Provide the (x, y) coordinate of the cell's center where the given text is located.  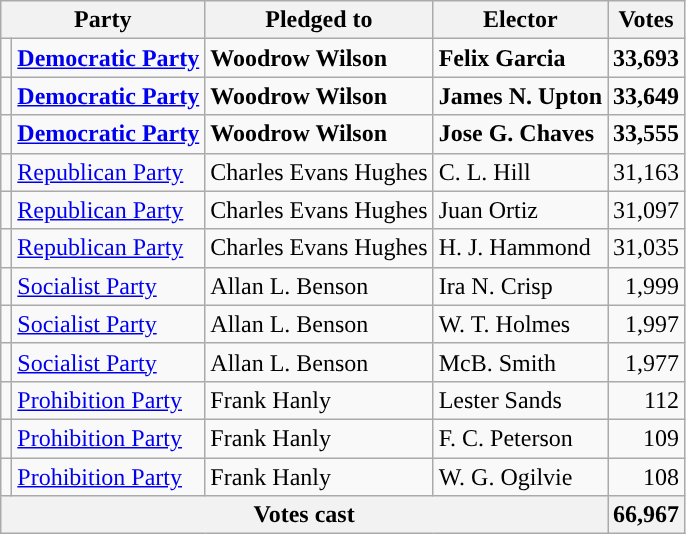
1,977 (646, 362)
James N. Upton (520, 96)
Elector (520, 20)
W. G. Ogilvie (520, 477)
H. J. Hammond (520, 248)
McB. Smith (520, 362)
31,035 (646, 248)
31,097 (646, 210)
Pledged to (319, 20)
Felix Garcia (520, 58)
Lester Sands (520, 400)
33,693 (646, 58)
109 (646, 438)
Jose G. Chaves (520, 134)
33,649 (646, 96)
1,997 (646, 324)
108 (646, 477)
F. C. Peterson (520, 438)
1,999 (646, 286)
W. T. Holmes (520, 324)
Party (103, 20)
112 (646, 400)
Juan Ortiz (520, 210)
Votes (646, 20)
C. L. Hill (520, 172)
66,967 (646, 515)
33,555 (646, 134)
31,163 (646, 172)
Votes cast (304, 515)
Ira N. Crisp (520, 286)
